Return [X, Y] of the center of cell containing provided text 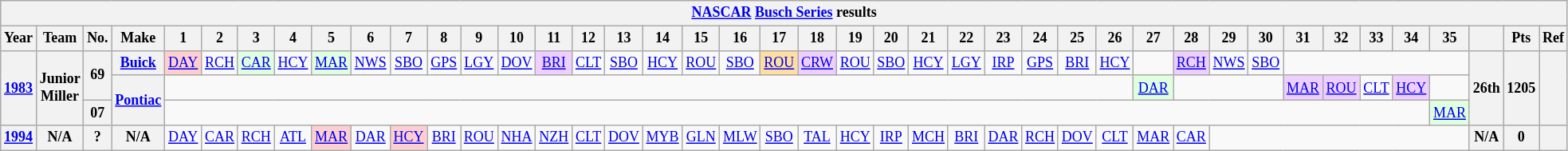
NHA [517, 137]
19 [855, 38]
14 [662, 38]
MCH [929, 137]
8 [444, 38]
2 [220, 38]
Make [139, 38]
07 [97, 112]
22 [966, 38]
12 [588, 38]
MYB [662, 137]
1205 [1521, 88]
18 [818, 38]
1 [183, 38]
29 [1229, 38]
28 [1192, 38]
33 [1376, 38]
7 [408, 38]
5 [332, 38]
4 [293, 38]
3 [256, 38]
32 [1341, 38]
17 [780, 38]
23 [1003, 38]
1983 [19, 88]
NASCAR Busch Series results [784, 13]
NZH [554, 137]
1994 [19, 137]
Year [19, 38]
31 [1303, 38]
MLW [740, 137]
69 [97, 75]
20 [891, 38]
Junior Miller [59, 88]
Team [59, 38]
9 [480, 38]
0 [1521, 137]
26 [1114, 38]
GLN [701, 137]
6 [370, 38]
21 [929, 38]
30 [1266, 38]
11 [554, 38]
TAL [818, 137]
? [97, 137]
10 [517, 38]
34 [1411, 38]
Pts [1521, 38]
26th [1486, 88]
Ref [1554, 38]
24 [1040, 38]
Buick [139, 62]
35 [1450, 38]
No. [97, 38]
25 [1077, 38]
CRW [818, 62]
27 [1153, 38]
13 [624, 38]
16 [740, 38]
ATL [293, 137]
Pontiac [139, 100]
15 [701, 38]
